Capture the cell that displays the provided text and extract its [X, Y] central coordinate. 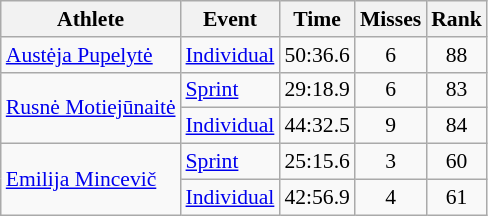
4 [390, 197]
Time [316, 19]
29:18.9 [316, 90]
42:56.9 [316, 197]
Misses [390, 19]
88 [456, 55]
Event [230, 19]
9 [390, 126]
Athlete [91, 19]
50:36.6 [316, 55]
25:15.6 [316, 162]
60 [456, 162]
84 [456, 126]
61 [456, 197]
Rank [456, 19]
Rusnė Motiejūnaitė [91, 108]
Emilija Mincevič [91, 180]
83 [456, 90]
Austėja Pupelytė [91, 55]
44:32.5 [316, 126]
3 [390, 162]
